Find where the given text appears and provide that cell's center as (x, y) coordinate. 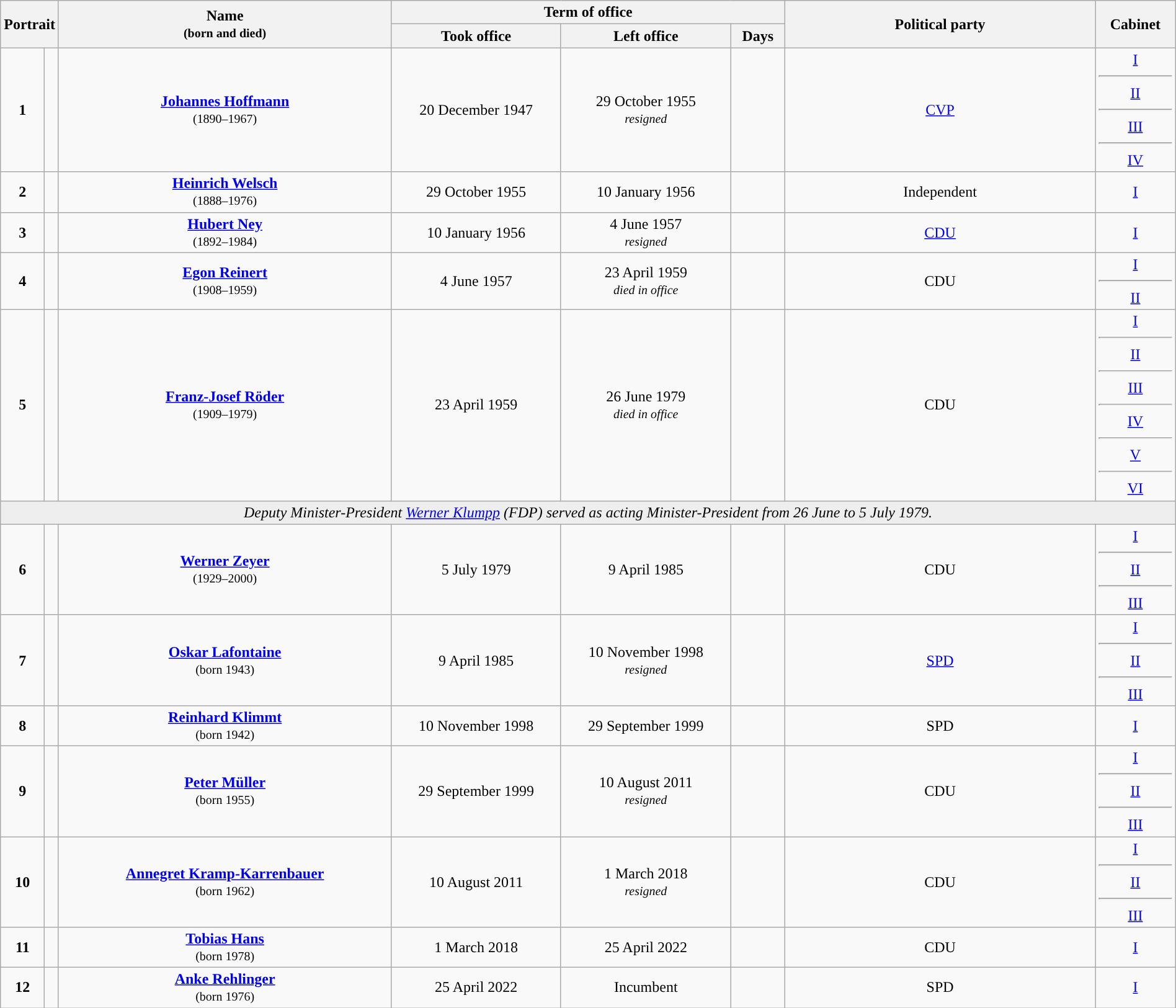
IIIIIIIVVVI (1136, 405)
Hubert Ney(1892–1984) (225, 232)
CVP (940, 110)
IIIIIIIV (1136, 110)
Werner Zeyer(1929–2000) (225, 569)
10 (22, 881)
1 March 2018resigned (646, 881)
Political party (940, 24)
Annegret Kramp-Karrenbauer(born 1962) (225, 881)
7 (22, 660)
4 June 1957resigned (646, 232)
29 October 1955resigned (646, 110)
Heinrich Welsch(1888–1976) (225, 192)
1 (22, 110)
3 (22, 232)
5 (22, 405)
Egon Reinert(1908–1959) (225, 281)
23 April 1959 (476, 405)
III (1136, 281)
26 June 1979died in office (646, 405)
4 June 1957 (476, 281)
5 July 1979 (476, 569)
Franz-Josef Röder(1909–1979) (225, 405)
Reinhard Klimmt(born 1942) (225, 726)
12 (22, 988)
10 August 2011resigned (646, 791)
20 December 1947 (476, 110)
11 (22, 948)
Days (758, 36)
Anke Rehlinger(born 1976) (225, 988)
Portrait (30, 24)
Peter Müller(born 1955) (225, 791)
23 April 1959died in office (646, 281)
Left office (646, 36)
Independent (940, 192)
6 (22, 569)
Took office (476, 36)
29 October 1955 (476, 192)
Incumbent (646, 988)
Cabinet (1136, 24)
Term of office (588, 12)
8 (22, 726)
10 November 1998resigned (646, 660)
Oskar Lafontaine(born 1943) (225, 660)
9 (22, 791)
1 March 2018 (476, 948)
10 November 1998 (476, 726)
Johannes Hoffmann(1890–1967) (225, 110)
4 (22, 281)
Tobias Hans(born 1978) (225, 948)
10 August 2011 (476, 881)
Deputy Minister-President Werner Klumpp (FDP) served as acting Minister-President from 26 June to 5 July 1979. (588, 512)
Name(born and died) (225, 24)
2 (22, 192)
